Extract the [X, Y] coordinate from the center of the cell holding the provided text.  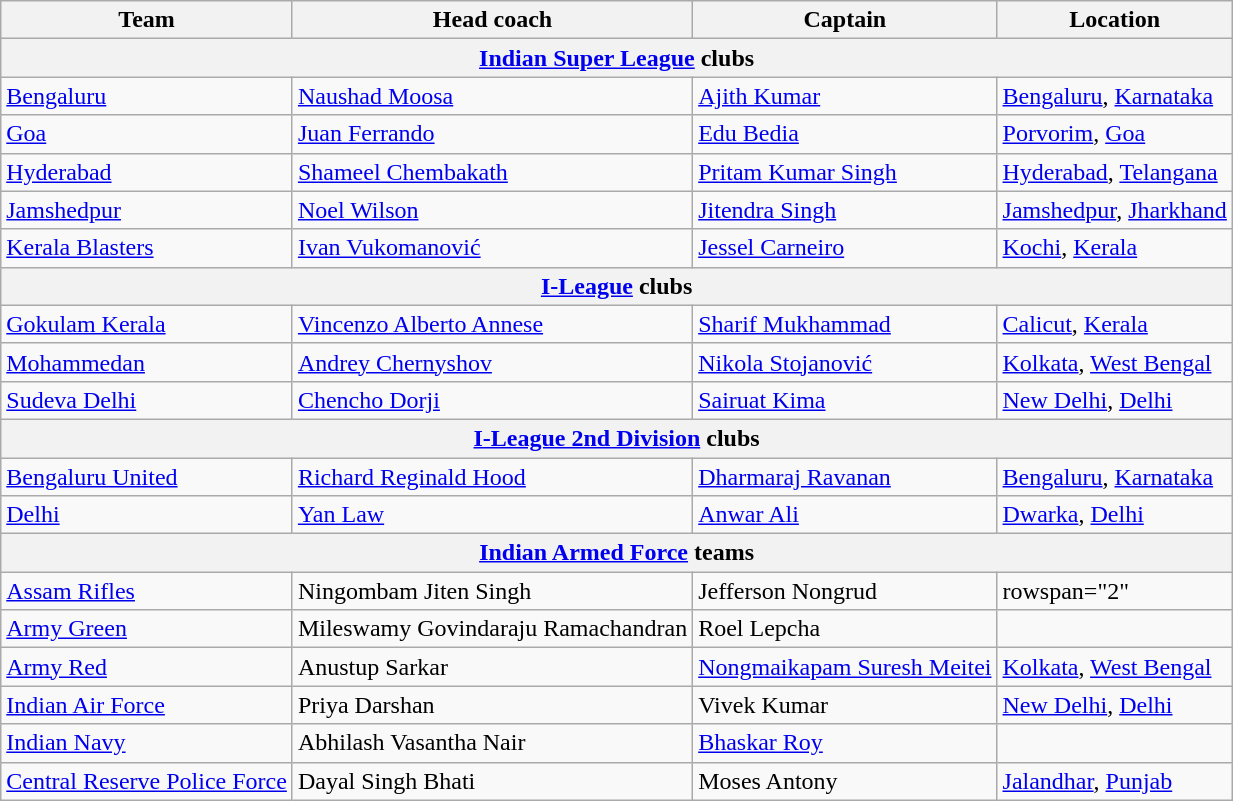
Porvorim, Goa [1114, 134]
Pritam Kumar Singh [845, 172]
Noel Wilson [492, 210]
Anwar Ali [845, 515]
Bengaluru [147, 96]
Jitendra Singh [845, 210]
Sairuat Kima [845, 400]
Richard Reginald Hood [492, 477]
Hyderabad [147, 172]
Yan Law [492, 515]
Sharif Mukhammad [845, 324]
Nongmaikapam Suresh Meitei [845, 667]
Army Green [147, 629]
Army Red [147, 667]
rowspan="2" [1114, 591]
Captain [845, 20]
Dayal Singh Bhati [492, 781]
Mohammedan [147, 362]
Indian Navy [147, 743]
Calicut, Kerala [1114, 324]
Jefferson Nongrud [845, 591]
Vincenzo Alberto Annese [492, 324]
Assam Rifles [147, 591]
Mileswamy Govindaraju Ramachandran [492, 629]
Edu Bedia [845, 134]
Moses Antony [845, 781]
Kerala Blasters [147, 248]
Central Reserve Police Force [147, 781]
Jessel Carneiro [845, 248]
Delhi [147, 515]
Sudeva Delhi [147, 400]
Ningombam Jiten Singh [492, 591]
Kochi, Kerala [1114, 248]
Naushad Moosa [492, 96]
Indian Super League clubs [617, 58]
Bengaluru United [147, 477]
Anustup Sarkar [492, 667]
Indian Armed Force teams [617, 553]
Location [1114, 20]
Dwarka, Delhi [1114, 515]
I-League clubs [617, 286]
I-League 2nd Division clubs [617, 438]
Andrey Chernyshov [492, 362]
Ivan Vukomanović [492, 248]
Jamshedpur, Jharkhand [1114, 210]
Juan Ferrando [492, 134]
Nikola Stojanović [845, 362]
Priya Darshan [492, 705]
Ajith Kumar [845, 96]
Jamshedpur [147, 210]
Hyderabad, Telangana [1114, 172]
Vivek Kumar [845, 705]
Head coach [492, 20]
Gokulam Kerala [147, 324]
Dharmaraj Ravanan [845, 477]
Indian Air Force [147, 705]
Bhaskar Roy [845, 743]
Jalandhar, Punjab [1114, 781]
Roel Lepcha [845, 629]
Chencho Dorji [492, 400]
Abhilash Vasantha Nair [492, 743]
Goa [147, 134]
Team [147, 20]
Shameel Chembakath [492, 172]
